Identify which cell holds the provided text, then report its [X, Y] central coordinate. 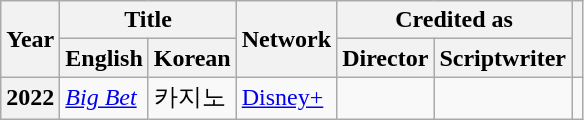
Year [30, 39]
2022 [30, 98]
Korean [192, 58]
카지노 [192, 98]
Network [286, 39]
Disney+ [286, 98]
Big Bet [104, 98]
Scriptwriter [503, 58]
Director [386, 58]
English [104, 58]
Credited as [454, 20]
Title [148, 20]
